Find where the given text appears and provide that cell's center as (x, y) coordinate. 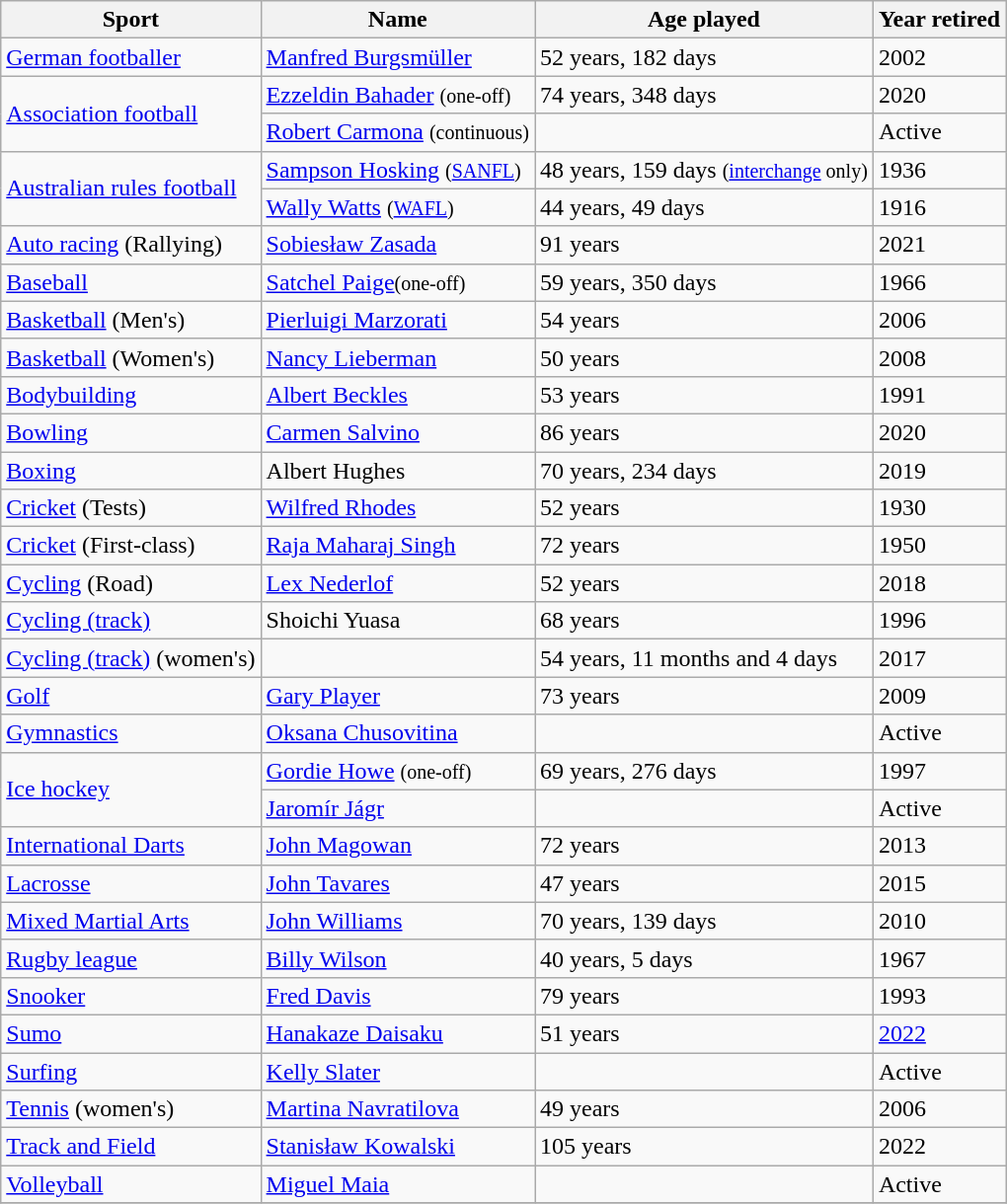
Fred Davis (397, 996)
Gymnastics (130, 733)
Ezzeldin Bahader (one-off) (397, 95)
Mixed Martial Arts (130, 921)
2019 (939, 471)
1966 (939, 282)
Bowling (130, 432)
Billy Wilson (397, 958)
Volleyball (130, 1184)
Bodybuilding (130, 395)
68 years (705, 621)
Jaromír Jágr (397, 808)
53 years (705, 395)
German footballer (130, 57)
Sobiesław Zasada (397, 245)
1967 (939, 958)
Albert Beckles (397, 395)
2009 (939, 696)
1993 (939, 996)
Track and Field (130, 1147)
Cricket (Tests) (130, 508)
91 years (705, 245)
51 years (705, 1033)
Cycling (Road) (130, 583)
1950 (939, 546)
70 years, 139 days (705, 921)
Carmen Salvino (397, 432)
2008 (939, 357)
2018 (939, 583)
1936 (939, 170)
Boxing (130, 471)
54 years, 11 months and 4 days (705, 658)
John Tavares (397, 883)
Rugby league (130, 958)
Wally Watts (WAFL) (397, 207)
Robert Carmona (continuous) (397, 132)
2002 (939, 57)
Albert Hughes (397, 471)
Kelly Slater (397, 1071)
Miguel Maia (397, 1184)
Ice hockey (130, 790)
Cycling (track) (130, 621)
Basketball (Women's) (130, 357)
Association football (130, 113)
Gordie Howe (one-off) (397, 771)
1996 (939, 621)
Australian rules football (130, 188)
59 years, 350 days (705, 282)
Nancy Lieberman (397, 357)
Name (397, 20)
John Williams (397, 921)
1991 (939, 395)
2021 (939, 245)
Sampson Hosking (SANFL) (397, 170)
Martina Navratilova (397, 1109)
Year retired (939, 20)
49 years (705, 1109)
Age played (705, 20)
2013 (939, 846)
Lex Nederlof (397, 583)
105 years (705, 1147)
Oksana Chusovitina (397, 733)
Sport (130, 20)
86 years (705, 432)
Cricket (First-class) (130, 546)
2017 (939, 658)
54 years (705, 320)
50 years (705, 357)
Baseball (130, 282)
73 years (705, 696)
44 years, 49 days (705, 207)
1916 (939, 207)
Hanakaze Daisaku (397, 1033)
Stanisław Kowalski (397, 1147)
40 years, 5 days (705, 958)
79 years (705, 996)
Raja Maharaj Singh (397, 546)
1997 (939, 771)
Auto racing (Rallying) (130, 245)
2015 (939, 883)
John Magowan (397, 846)
International Darts (130, 846)
Satchel Paige(one-off) (397, 282)
Surfing (130, 1071)
Pierluigi Marzorati (397, 320)
Wilfred Rhodes (397, 508)
70 years, 234 days (705, 471)
Manfred Burgsmüller (397, 57)
Snooker (130, 996)
Tennis (women's) (130, 1109)
Golf (130, 696)
Basketball (Men's) (130, 320)
1930 (939, 508)
52 years, 182 days (705, 57)
Gary Player (397, 696)
Shoichi Yuasa (397, 621)
Cycling (track) (women's) (130, 658)
69 years, 276 days (705, 771)
74 years, 348 days (705, 95)
Sumo (130, 1033)
2010 (939, 921)
Lacrosse (130, 883)
47 years (705, 883)
48 years, 159 days (interchange only) (705, 170)
